Provide the (x, y) coordinate of the cell's center where the given text is located.  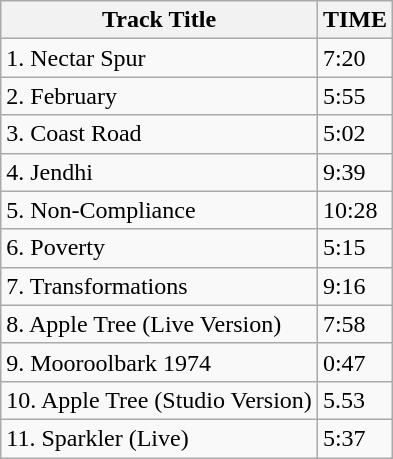
10. Apple Tree (Studio Version) (160, 400)
4. Jendhi (160, 172)
0:47 (354, 362)
9:39 (354, 172)
5:02 (354, 134)
7:20 (354, 58)
7:58 (354, 324)
7. Transformations (160, 286)
Track Title (160, 20)
5:15 (354, 248)
5:37 (354, 438)
3. Coast Road (160, 134)
1. Nectar Spur (160, 58)
2. February (160, 96)
9:16 (354, 286)
5. Non-Compliance (160, 210)
6. Poverty (160, 248)
10:28 (354, 210)
TIME (354, 20)
5:55 (354, 96)
8. Apple Tree (Live Version) (160, 324)
9. Mooroolbark 1974 (160, 362)
11. Sparkler (Live) (160, 438)
5.53 (354, 400)
